Return the (X, Y) coordinate for the center point of the cell that contains the specified text.  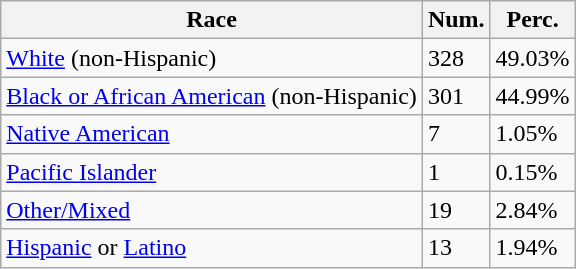
328 (456, 58)
Native American (212, 134)
49.03% (532, 58)
2.84% (532, 210)
Black or African American (non-Hispanic) (212, 96)
Pacific Islander (212, 172)
13 (456, 248)
1 (456, 172)
44.99% (532, 96)
1.05% (532, 134)
1.94% (532, 248)
19 (456, 210)
Num. (456, 20)
7 (456, 134)
Other/Mixed (212, 210)
301 (456, 96)
White (non-Hispanic) (212, 58)
Race (212, 20)
Hispanic or Latino (212, 248)
0.15% (532, 172)
Perc. (532, 20)
